Return [X, Y] of the center of cell containing provided text 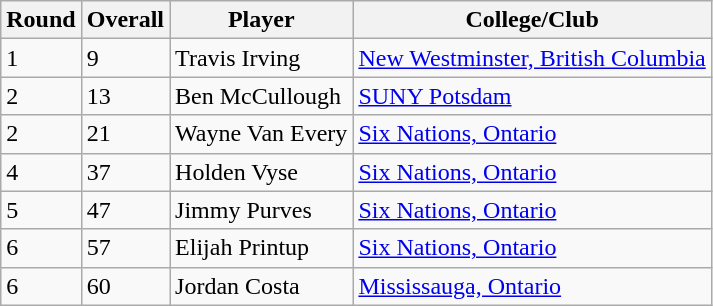
Mississauga, Ontario [532, 286]
Ben McCullough [262, 96]
13 [125, 96]
60 [125, 286]
New Westminster, British Columbia [532, 58]
College/Club [532, 20]
47 [125, 210]
21 [125, 134]
Overall [125, 20]
4 [41, 172]
Round [41, 20]
Elijah Printup [262, 248]
Jordan Costa [262, 286]
5 [41, 210]
37 [125, 172]
9 [125, 58]
Jimmy Purves [262, 210]
1 [41, 58]
Holden Vyse [262, 172]
Wayne Van Every [262, 134]
Travis Irving [262, 58]
SUNY Potsdam [532, 96]
Player [262, 20]
57 [125, 248]
